For the text-containing cell, return its midpoint in [x, y] coordinate format. 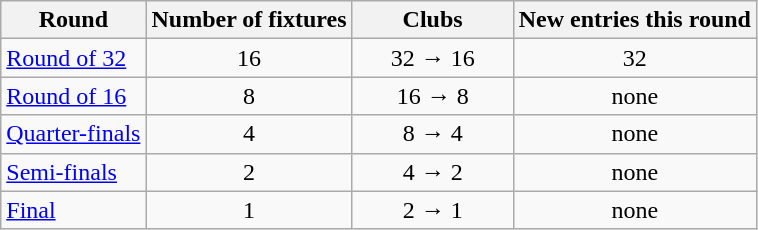
8 [249, 96]
8 → 4 [432, 134]
New entries this round [634, 20]
Number of fixtures [249, 20]
Semi-finals [74, 172]
Quarter-finals [74, 134]
Clubs [432, 20]
16 → 8 [432, 96]
32 [634, 58]
Final [74, 210]
Round of 32 [74, 58]
4 → 2 [432, 172]
16 [249, 58]
Round of 16 [74, 96]
2 → 1 [432, 210]
1 [249, 210]
4 [249, 134]
2 [249, 172]
Round [74, 20]
32 → 16 [432, 58]
